Capture the cell that displays the provided text and extract its (X, Y) central coordinate. 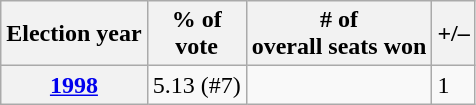
1 (454, 85)
% ofvote (196, 34)
# ofoverall seats won (339, 34)
Election year (74, 34)
+/– (454, 34)
5.13 (#7) (196, 85)
1998 (74, 85)
